From the cell containing the given text, extract its center point as (X, Y) coordinate. 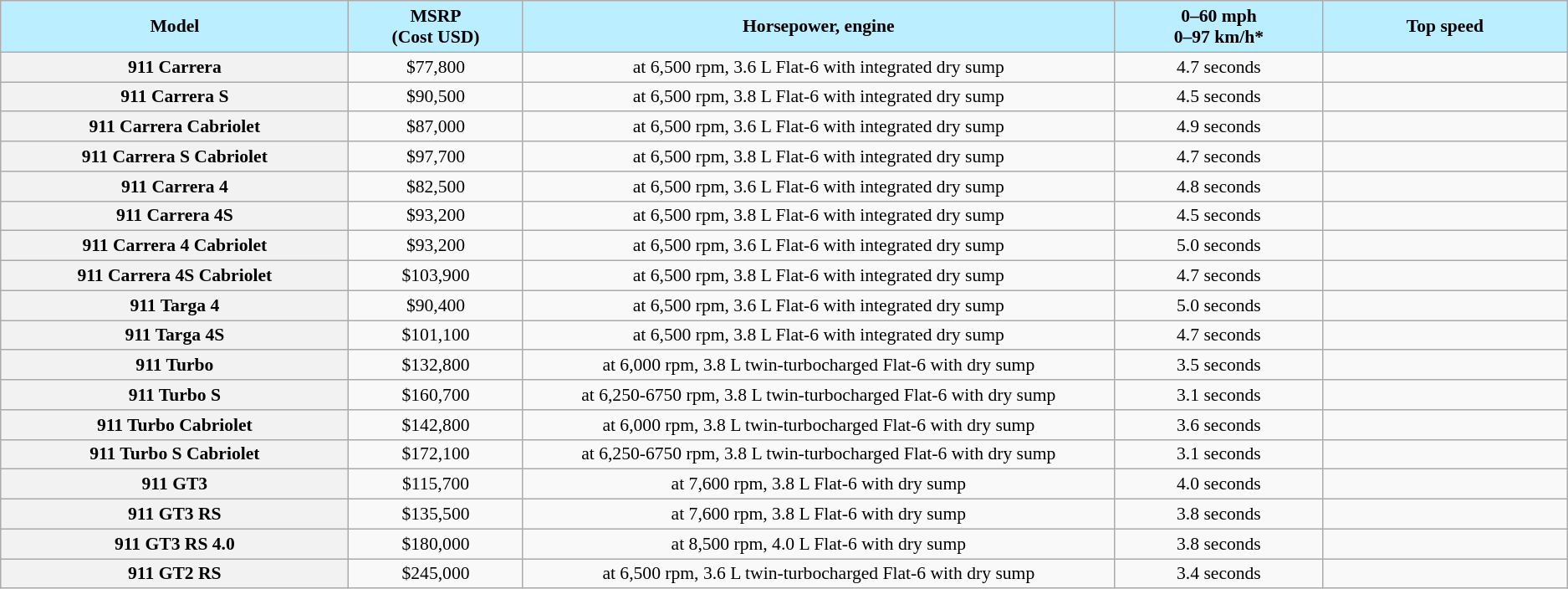
911 Turbo Cabriolet (175, 425)
$103,900 (436, 276)
$101,100 (436, 335)
$97,700 (436, 156)
911 GT3 RS (175, 515)
911 Carrera S (175, 97)
911 Carrera 4 (175, 187)
$135,500 (436, 515)
911 GT3 RS 4.0 (175, 544)
911 GT3 (175, 484)
$87,000 (436, 127)
911 GT2 RS (175, 574)
Top speed (1445, 27)
911 Carrera 4 Cabriolet (175, 246)
at 6,500 rpm, 3.6 L twin-turbocharged Flat-6 with dry sump (819, 574)
$77,800 (436, 67)
$82,500 (436, 187)
Horsepower, engine (819, 27)
$172,100 (436, 454)
3.4 seconds (1219, 574)
3.5 seconds (1219, 366)
3.6 seconds (1219, 425)
$180,000 (436, 544)
Model (175, 27)
911 Turbo S (175, 395)
911 Targa 4S (175, 335)
$142,800 (436, 425)
$160,700 (436, 395)
MSRP(Cost USD) (436, 27)
911 Turbo S Cabriolet (175, 454)
911 Turbo (175, 366)
4.0 seconds (1219, 484)
$90,400 (436, 305)
911 Targa 4 (175, 305)
4.9 seconds (1219, 127)
$132,800 (436, 366)
at 8,500 rpm, 4.0 L Flat-6 with dry sump (819, 544)
0–60 mph0–97 km/h* (1219, 27)
$245,000 (436, 574)
$90,500 (436, 97)
4.8 seconds (1219, 187)
911 Carrera Cabriolet (175, 127)
911 Carrera (175, 67)
$115,700 (436, 484)
911 Carrera 4S (175, 216)
911 Carrera S Cabriolet (175, 156)
911 Carrera 4S Cabriolet (175, 276)
